Determine the (X, Y) coordinate at the center of the cell enclosing the given text.  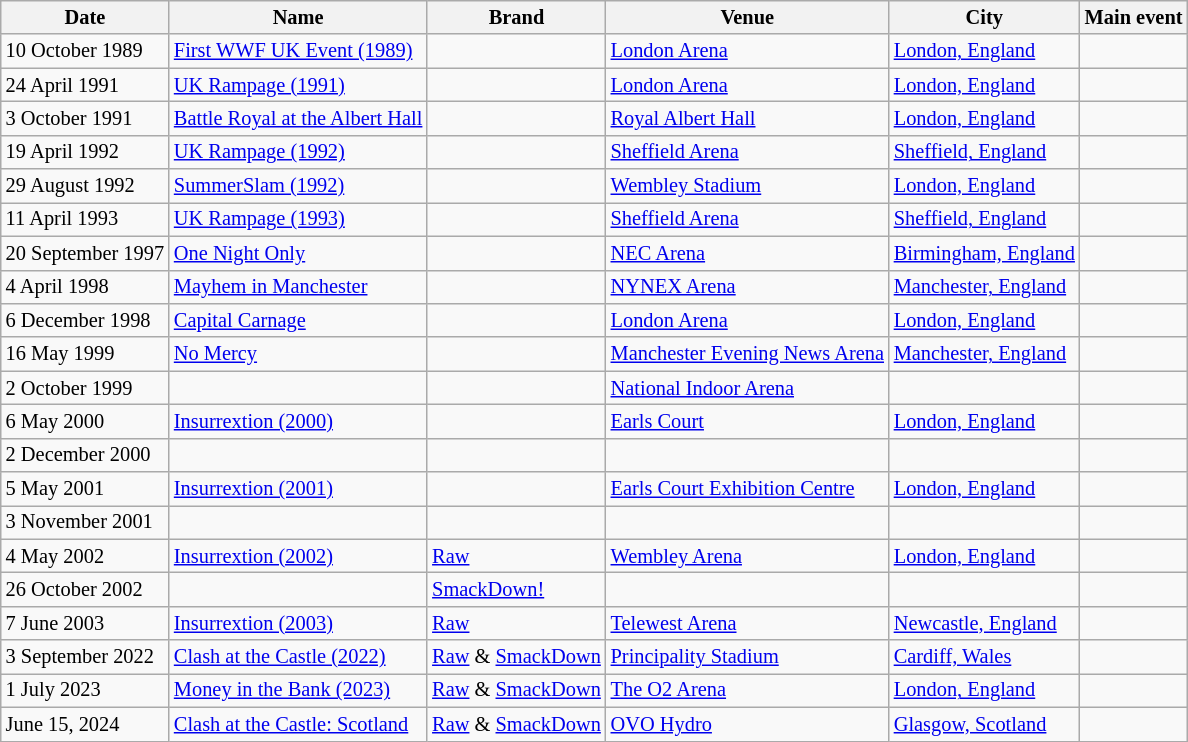
3 November 2001 (85, 522)
OVO Hydro (748, 724)
3 September 2022 (85, 657)
Insurrextion (2002) (298, 556)
Earls Court (748, 421)
Money in the Bank (2023) (298, 690)
Telewest Arena (748, 623)
Earls Court Exhibition Centre (748, 489)
NYNEX Arena (748, 287)
6 May 2000 (85, 421)
One Night Only (298, 253)
Capital Carnage (298, 320)
Wembley Arena (748, 556)
Principality Stadium (748, 657)
June 15, 2024 (85, 724)
Insurrextion (2000) (298, 421)
NEC Arena (748, 253)
Glasgow, Scotland (984, 724)
1 July 2023 (85, 690)
Battle Royal at the Albert Hall (298, 118)
Date (85, 17)
16 May 1999 (85, 354)
Newcastle, England (984, 623)
11 April 1993 (85, 219)
UK Rampage (1993) (298, 219)
2 December 2000 (85, 455)
First WWF UK Event (1989) (298, 51)
Venue (748, 17)
The O2 Arena (748, 690)
SummerSlam (1992) (298, 186)
UK Rampage (1992) (298, 152)
National Indoor Arena (748, 388)
Clash at the Castle: Scotland (298, 724)
6 December 1998 (85, 320)
7 June 2003 (85, 623)
20 September 1997 (85, 253)
Insurrextion (2001) (298, 489)
UK Rampage (1991) (298, 85)
29 August 1992 (85, 186)
4 May 2002 (85, 556)
Insurrextion (2003) (298, 623)
Clash at the Castle (2022) (298, 657)
Manchester Evening News Arena (748, 354)
No Mercy (298, 354)
Wembley Stadium (748, 186)
Birmingham, England (984, 253)
City (984, 17)
Main event (1134, 17)
3 October 1991 (85, 118)
Cardiff, Wales (984, 657)
Mayhem in Manchester (298, 287)
Royal Albert Hall (748, 118)
Brand (516, 17)
26 October 2002 (85, 589)
5 May 2001 (85, 489)
24 April 1991 (85, 85)
4 April 1998 (85, 287)
SmackDown! (516, 589)
2 October 1999 (85, 388)
19 April 1992 (85, 152)
Name (298, 17)
10 October 1989 (85, 51)
